For the text-containing cell, return its midpoint in (X, Y) coordinate format. 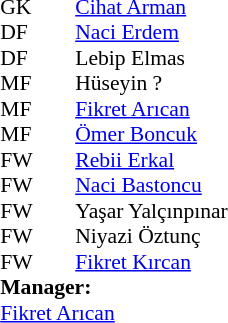
Niyazi Öztunç (152, 237)
Ömer Boncuk (152, 135)
Fikret Kırcan (152, 262)
Rebii Erkal (152, 160)
Hüseyin ? (152, 83)
Naci Bastoncu (152, 185)
Naci Erdem (152, 33)
Manager: (114, 287)
Lebip Elmas (152, 58)
Yaşar Yalçınpınar (152, 211)
Fikret Arıcan (152, 109)
